Provide the (X, Y) coordinate of the cell's center where the given text is located.  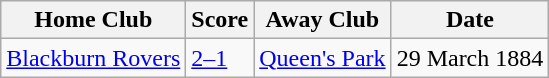
2–1 (220, 58)
Blackburn Rovers (94, 58)
Queen's Park (322, 58)
Date (470, 20)
29 March 1884 (470, 58)
Away Club (322, 20)
Home Club (94, 20)
Score (220, 20)
